Extract the [x, y] coordinate from the center of the cell holding the provided text.  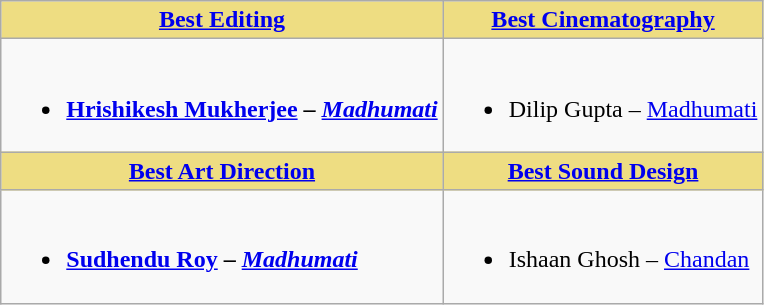
Best Sound Design [603, 171]
Ishaan Ghosh – Chandan [603, 246]
Sudhendu Roy – Madhumati [222, 246]
Best Editing [222, 20]
Best Cinematography [603, 20]
Hrishikesh Mukherjee – Madhumati [222, 96]
Dilip Gupta – Madhumati [603, 96]
Best Art Direction [222, 171]
